Extract the (X, Y) coordinate from the center of the cell holding the provided text.  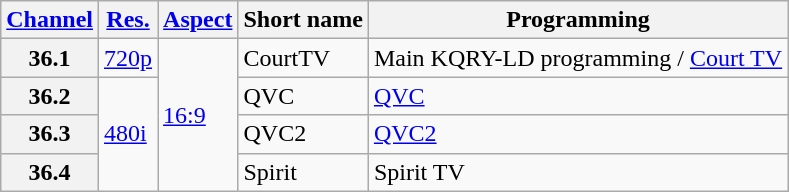
Channel (50, 20)
Programming (578, 20)
36.3 (50, 134)
Aspect (198, 20)
36.1 (50, 58)
Main KQRY-LD programming / Court TV (578, 58)
Short name (303, 20)
720p (128, 58)
16:9 (198, 115)
36.4 (50, 172)
Spirit TV (578, 172)
480i (128, 134)
Res. (128, 20)
Spirit (303, 172)
CourtTV (303, 58)
36.2 (50, 96)
